Return the [X, Y] coordinate for the center point of the cell that contains the specified text.  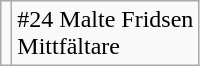
#24 Malte FridsenMittfältare [106, 34]
